Scan for the cell matching the given text and deliver its [x, y] coordinate at center. 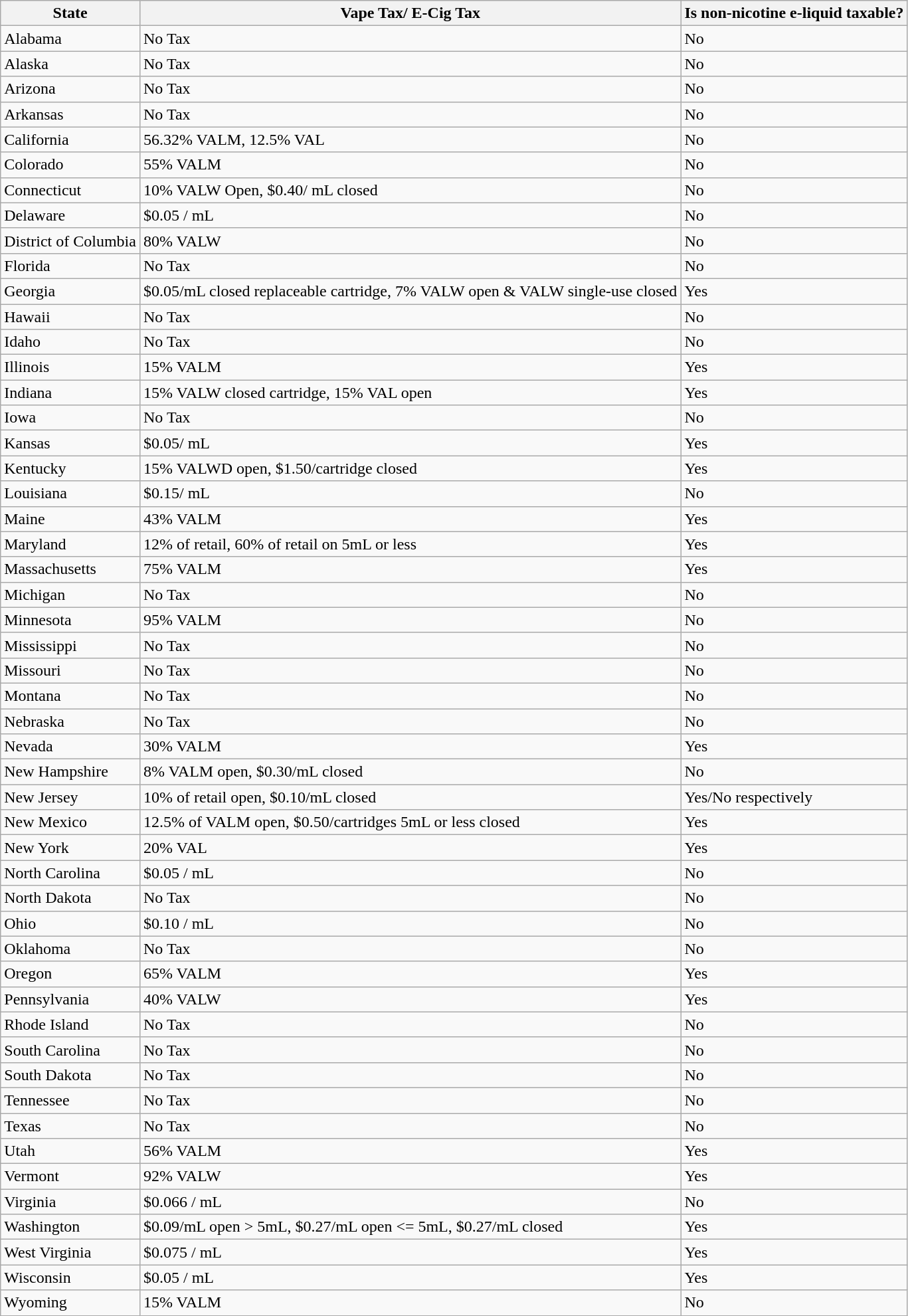
95% VALM [410, 620]
Wyoming [70, 1303]
Oklahoma [70, 949]
15% VALW closed cartridge, 15% VAL open [410, 393]
Connecticut [70, 190]
Vape Tax/ E-Cig Tax [410, 13]
Iowa [70, 418]
Yes/No respectively [794, 797]
$0.05/mL closed replaceable cartridge, 7% VALW open & VALW single-use closed [410, 291]
Arizona [70, 89]
10% of retail open, $0.10/mL closed [410, 797]
20% VAL [410, 848]
New Mexico [70, 822]
Illinois [70, 367]
District of Columbia [70, 240]
Wisconsin [70, 1277]
North Carolina [70, 873]
Minnesota [70, 620]
75% VALM [410, 569]
$0.10 / mL [410, 923]
92% VALW [410, 1176]
South Carolina [70, 1050]
Kansas [70, 443]
Pennsylvania [70, 999]
Montana [70, 696]
New York [70, 848]
Arkansas [70, 114]
43% VALM [410, 519]
Louisiana [70, 494]
South Dakota [70, 1075]
56.32% VALM, 12.5% VAL [410, 140]
$0.066 / mL [410, 1202]
Colorado [70, 165]
Texas [70, 1126]
Virginia [70, 1202]
80% VALW [410, 240]
California [70, 140]
Alaska [70, 64]
State [70, 13]
$0.15/ mL [410, 494]
Kentucky [70, 468]
12% of retail, 60% of retail on 5mL or less [410, 544]
Georgia [70, 291]
8% VALM open, $0.30/mL closed [410, 772]
Washington [70, 1227]
Maryland [70, 544]
Delaware [70, 215]
Rhode Island [70, 1024]
40% VALW [410, 999]
$0.05/ mL [410, 443]
Hawaii [70, 317]
10% VALW Open, $0.40/ mL closed [410, 190]
Nebraska [70, 721]
Missouri [70, 670]
Tennessee [70, 1100]
West Virginia [70, 1252]
30% VALM [410, 747]
Mississippi [70, 645]
Nevada [70, 747]
New Hampshire [70, 772]
55% VALM [410, 165]
$0.075 / mL [410, 1252]
Is non-nicotine e-liquid taxable? [794, 13]
North Dakota [70, 898]
Indiana [70, 393]
65% VALM [410, 974]
Ohio [70, 923]
Florida [70, 266]
Alabama [70, 39]
Idaho [70, 342]
Oregon [70, 974]
15% VALWD open, $1.50/cartridge closed [410, 468]
56% VALM [410, 1151]
$0.09/mL open > 5mL, $0.27/mL open <= 5mL, $0.27/mL closed [410, 1227]
Utah [70, 1151]
Michigan [70, 595]
Massachusetts [70, 569]
Maine [70, 519]
12.5% of VALM open, $0.50/cartridges 5mL or less closed [410, 822]
New Jersey [70, 797]
Vermont [70, 1176]
